Return the [X, Y] coordinate for the center point of the cell that contains the specified text.  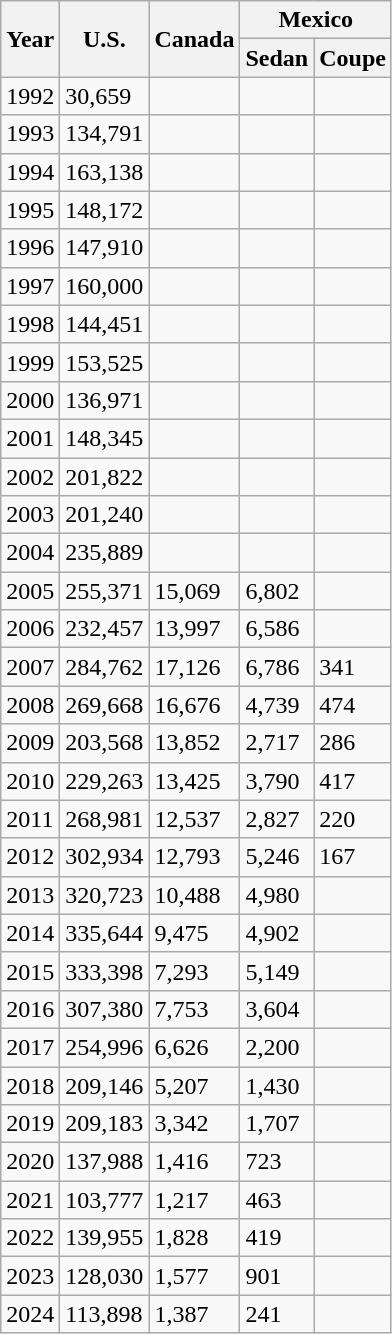
209,183 [104, 1124]
235,889 [104, 553]
284,762 [104, 667]
Year [30, 39]
Canada [194, 39]
1993 [30, 134]
167 [353, 857]
2012 [30, 857]
3,342 [194, 1124]
1,387 [194, 1314]
2000 [30, 400]
341 [353, 667]
U.S. [104, 39]
302,934 [104, 857]
2020 [30, 1162]
2021 [30, 1200]
1,217 [194, 1200]
3,790 [277, 781]
2017 [30, 1047]
254,996 [104, 1047]
2023 [30, 1276]
1998 [30, 324]
1995 [30, 210]
2010 [30, 781]
113,898 [104, 1314]
268,981 [104, 819]
2001 [30, 438]
1,828 [194, 1238]
12,793 [194, 857]
16,676 [194, 705]
30,659 [104, 96]
417 [353, 781]
1994 [30, 172]
153,525 [104, 362]
9,475 [194, 933]
2011 [30, 819]
2015 [30, 971]
13,425 [194, 781]
3,604 [277, 1009]
320,723 [104, 895]
2,717 [277, 743]
160,000 [104, 286]
6,586 [277, 629]
1,416 [194, 1162]
901 [277, 1276]
2006 [30, 629]
5,246 [277, 857]
232,457 [104, 629]
286 [353, 743]
2002 [30, 477]
12,537 [194, 819]
307,380 [104, 1009]
5,207 [194, 1085]
2005 [30, 591]
2018 [30, 1085]
201,240 [104, 515]
209,146 [104, 1085]
10,488 [194, 895]
1996 [30, 248]
4,980 [277, 895]
Coupe [353, 58]
269,668 [104, 705]
2008 [30, 705]
474 [353, 705]
2019 [30, 1124]
220 [353, 819]
419 [277, 1238]
2,200 [277, 1047]
1999 [30, 362]
17,126 [194, 667]
335,644 [104, 933]
333,398 [104, 971]
148,345 [104, 438]
723 [277, 1162]
1,707 [277, 1124]
2016 [30, 1009]
144,451 [104, 324]
4,739 [277, 705]
4,902 [277, 933]
13,997 [194, 629]
2024 [30, 1314]
2003 [30, 515]
463 [277, 1200]
1997 [30, 286]
203,568 [104, 743]
139,955 [104, 1238]
1,430 [277, 1085]
5,149 [277, 971]
1992 [30, 96]
128,030 [104, 1276]
6,802 [277, 591]
Mexico [316, 20]
201,822 [104, 477]
2009 [30, 743]
2014 [30, 933]
Sedan [277, 58]
7,753 [194, 1009]
148,172 [104, 210]
137,988 [104, 1162]
136,971 [104, 400]
255,371 [104, 591]
2013 [30, 895]
13,852 [194, 743]
7,293 [194, 971]
134,791 [104, 134]
1,577 [194, 1276]
15,069 [194, 591]
2007 [30, 667]
103,777 [104, 1200]
2004 [30, 553]
229,263 [104, 781]
6,786 [277, 667]
2,827 [277, 819]
163,138 [104, 172]
241 [277, 1314]
2022 [30, 1238]
147,910 [104, 248]
6,626 [194, 1047]
